Detect which cell encompasses the target text, then output its (X, Y) center coordinate. 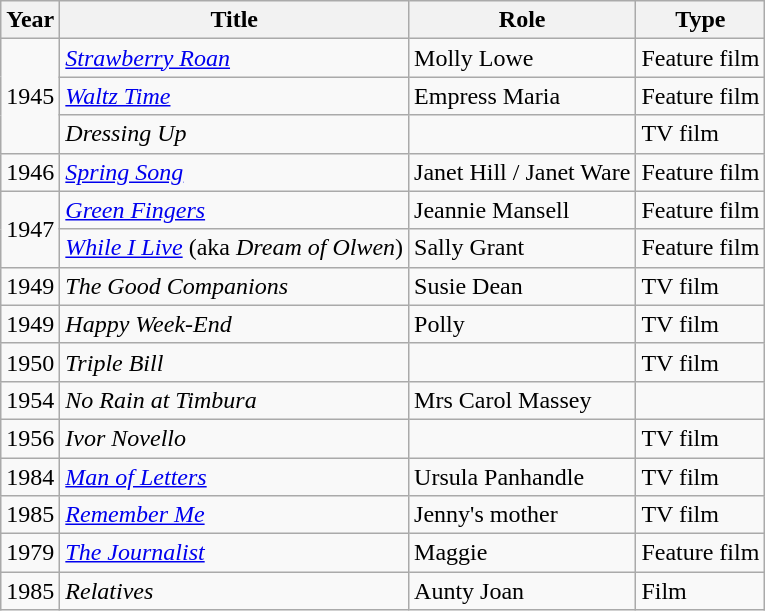
Ivor Novello (234, 438)
Strawberry Roan (234, 58)
Remember Me (234, 515)
Relatives (234, 591)
1956 (30, 438)
Green Fingers (234, 210)
Maggie (522, 553)
1979 (30, 553)
Jenny's mother (522, 515)
Dressing Up (234, 134)
Ursula Panhandle (522, 477)
1954 (30, 400)
Empress Maria (522, 96)
1984 (30, 477)
Year (30, 20)
Aunty Joan (522, 591)
Mrs Carol Massey (522, 400)
While I Live (aka Dream of Olwen) (234, 248)
Title (234, 20)
No Rain at Timbura (234, 400)
Jeannie Mansell (522, 210)
The Journalist (234, 553)
Man of Letters (234, 477)
1946 (30, 172)
Janet Hill / Janet Ware (522, 172)
Type (700, 20)
Sally Grant (522, 248)
Film (700, 591)
1947 (30, 229)
Susie Dean (522, 286)
1950 (30, 362)
Polly (522, 324)
Molly Lowe (522, 58)
Role (522, 20)
Spring Song (234, 172)
1945 (30, 96)
Waltz Time (234, 96)
The Good Companions (234, 286)
Happy Week-End (234, 324)
Triple Bill (234, 362)
